Provide the (x, y) coordinate of the cell's center where the given text is located.  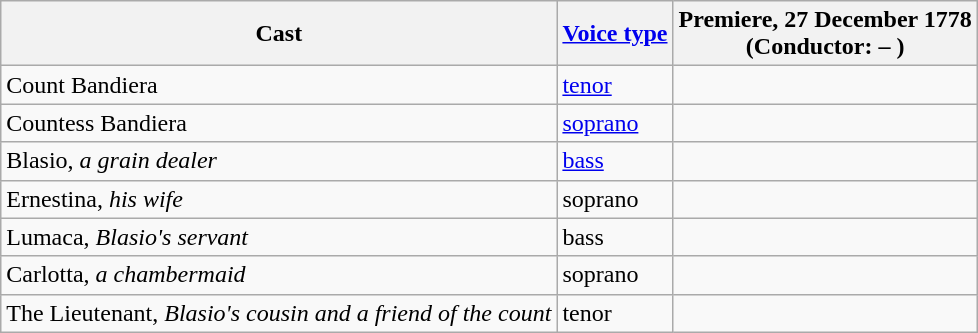
Carlotta, a chambermaid (279, 275)
Count Bandiera (279, 85)
Countess Bandiera (279, 123)
Blasio, a grain dealer (279, 161)
The Lieutenant, Blasio's cousin and a friend of the count (279, 313)
Ernestina, his wife (279, 199)
Lumaca, Blasio's servant (279, 237)
Cast (279, 34)
Premiere, 27 December 1778(Conductor: – ) (825, 34)
Voice type (615, 34)
